From the cell containing the given text, extract its center point as (X, Y) coordinate. 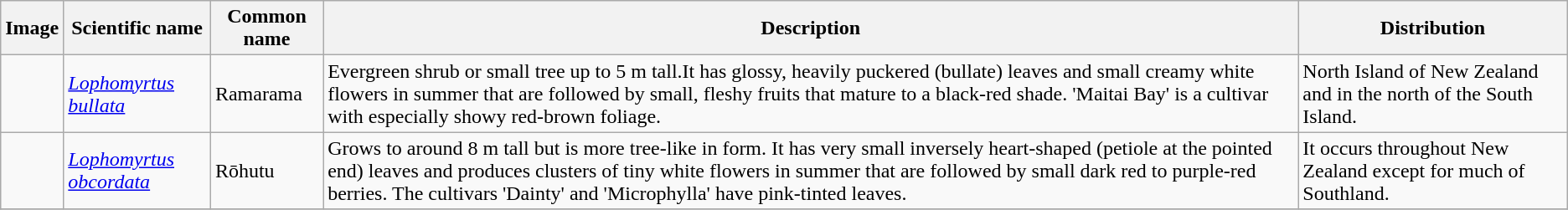
North Island of New Zealand and in the north of the South Island. (1432, 94)
Lophomyrtus obcordata (137, 171)
Common name (266, 28)
Ramarama (266, 94)
It occurs throughout New Zealand except for much of Southland. (1432, 171)
Image (32, 28)
Rōhutu (266, 171)
Distribution (1432, 28)
Scientific name (137, 28)
Lophomyrtus bullata (137, 94)
Description (811, 28)
